Capture the cell that displays the provided text and extract its [x, y] central coordinate. 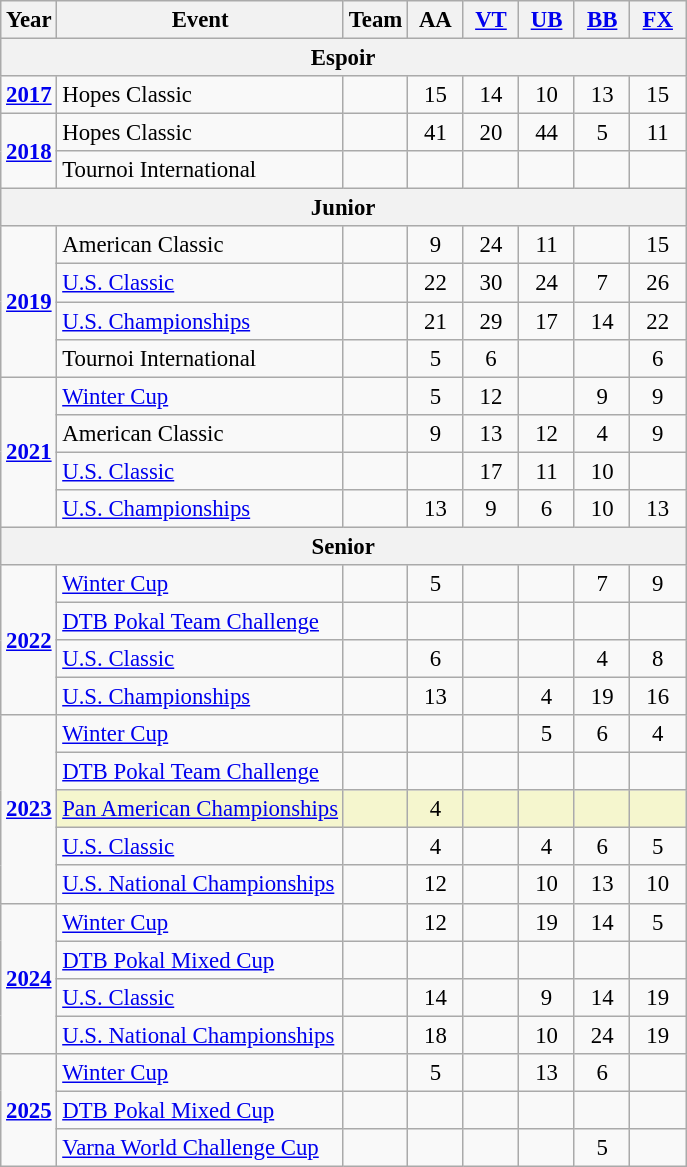
26 [658, 283]
AA [436, 20]
FX [658, 20]
Espoir [344, 58]
UB [547, 20]
Junior [344, 208]
Varna World Challenge Cup [200, 1148]
21 [436, 321]
2025 [29, 1110]
2023 [29, 809]
VT [491, 20]
2022 [29, 640]
Pan American Championships [200, 809]
BB [602, 20]
2019 [29, 301]
2024 [29, 978]
16 [658, 697]
20 [491, 133]
Year [29, 20]
44 [547, 133]
30 [491, 283]
2021 [29, 452]
Senior [344, 546]
2018 [29, 152]
Event [200, 20]
8 [658, 659]
41 [436, 133]
2017 [29, 95]
18 [436, 1035]
Team [375, 20]
29 [491, 321]
